Return the (X, Y) coordinate for the center point of the cell that contains the specified text.  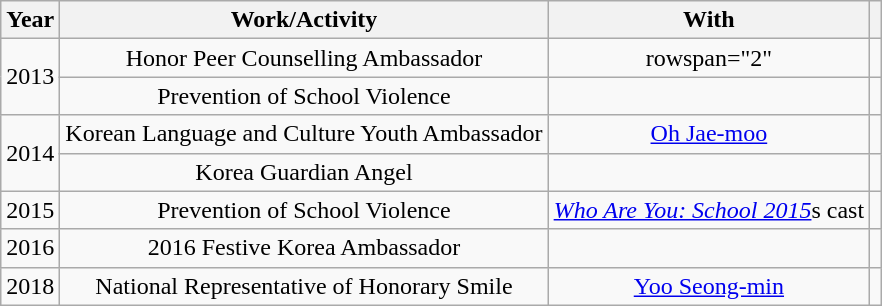
2018 (30, 286)
rowspan="2" (709, 58)
Yoo Seong-min (709, 286)
2016 Festive Korea Ambassador (304, 248)
Oh Jae-moo (709, 134)
2016 (30, 248)
Work/Activity (304, 20)
Who Are You: School 2015s cast (709, 210)
2013 (30, 77)
Year (30, 20)
Honor Peer Counselling Ambassador (304, 58)
2014 (30, 153)
National Representative of Honorary Smile (304, 286)
2015 (30, 210)
With (709, 20)
Korean Language and Culture Youth Ambassador (304, 134)
Korea Guardian Angel (304, 172)
